Return (X, Y) of the center of cell containing provided text 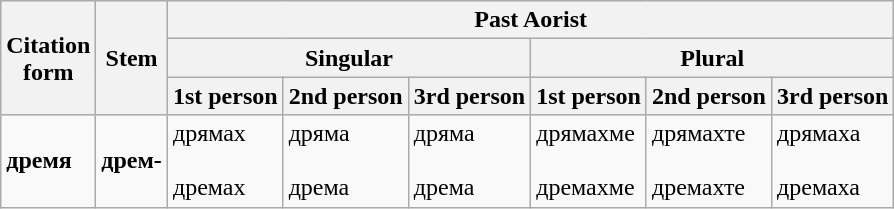
Stem (132, 58)
дрямахте дремахте (708, 161)
Past Aorist (530, 20)
Plural (712, 58)
дрем- (132, 161)
Singular (348, 58)
дрямаха дремаха (832, 161)
дрямах дремах (225, 161)
дрямахме дремахме (589, 161)
Citationform (48, 58)
дремя (48, 161)
